Scan for the cell matching the given text and deliver its [x, y] coordinate at center. 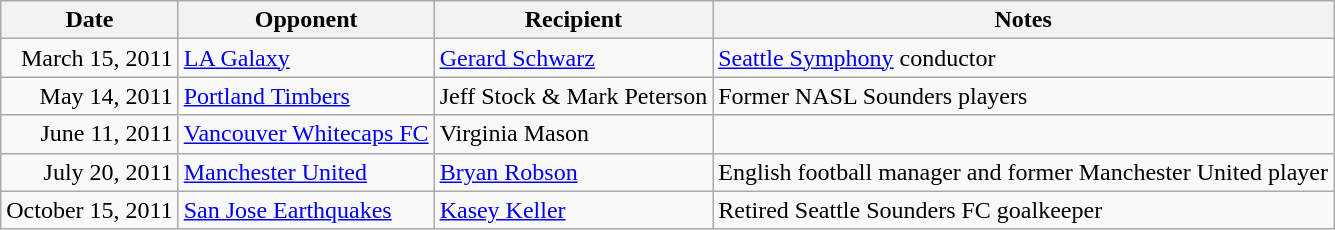
March 15, 2011 [90, 58]
Retired Seattle Sounders FC goalkeeper [1024, 210]
Opponent [306, 20]
Date [90, 20]
May 14, 2011 [90, 96]
Seattle Symphony conductor [1024, 58]
Former NASL Sounders players [1024, 96]
LA Galaxy [306, 58]
Virginia Mason [574, 134]
July 20, 2011 [90, 172]
Portland Timbers [306, 96]
English football manager and former Manchester United player [1024, 172]
Bryan Robson [574, 172]
Jeff Stock & Mark Peterson [574, 96]
Manchester United [306, 172]
October 15, 2011 [90, 210]
Notes [1024, 20]
Recipient [574, 20]
Vancouver Whitecaps FC [306, 134]
Kasey Keller [574, 210]
June 11, 2011 [90, 134]
Gerard Schwarz [574, 58]
San Jose Earthquakes [306, 210]
